Return (X, Y) of the center of cell containing provided text 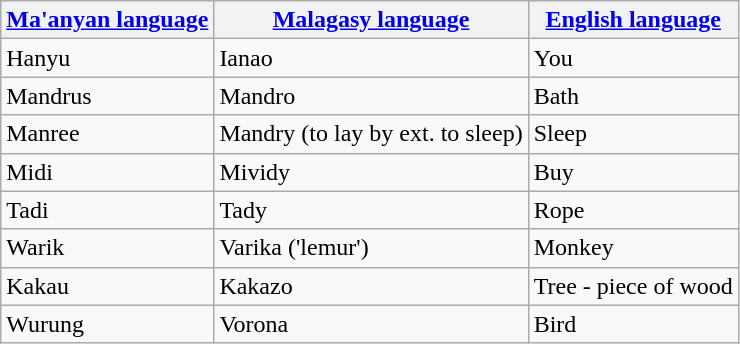
Wurung (108, 324)
Varika ('lemur') (371, 248)
Kakazo (371, 286)
Bath (633, 96)
Midi (108, 172)
Buy (633, 172)
Ma'anyan language (108, 20)
Warik (108, 248)
Mandrus (108, 96)
Manree (108, 134)
Hanyu (108, 58)
Rope (633, 210)
Mandry (to lay by ext. to sleep) (371, 134)
Kakau (108, 286)
Tady (371, 210)
Vorona (371, 324)
Monkey (633, 248)
You (633, 58)
Tadi (108, 210)
Tree - piece of wood (633, 286)
English language (633, 20)
Malagasy language (371, 20)
Mividy (371, 172)
Sleep (633, 134)
Ianao (371, 58)
Bird (633, 324)
Mandro (371, 96)
